Pinpoint the cell where the given text exists, returning its [x, y] midpoint coordinate. 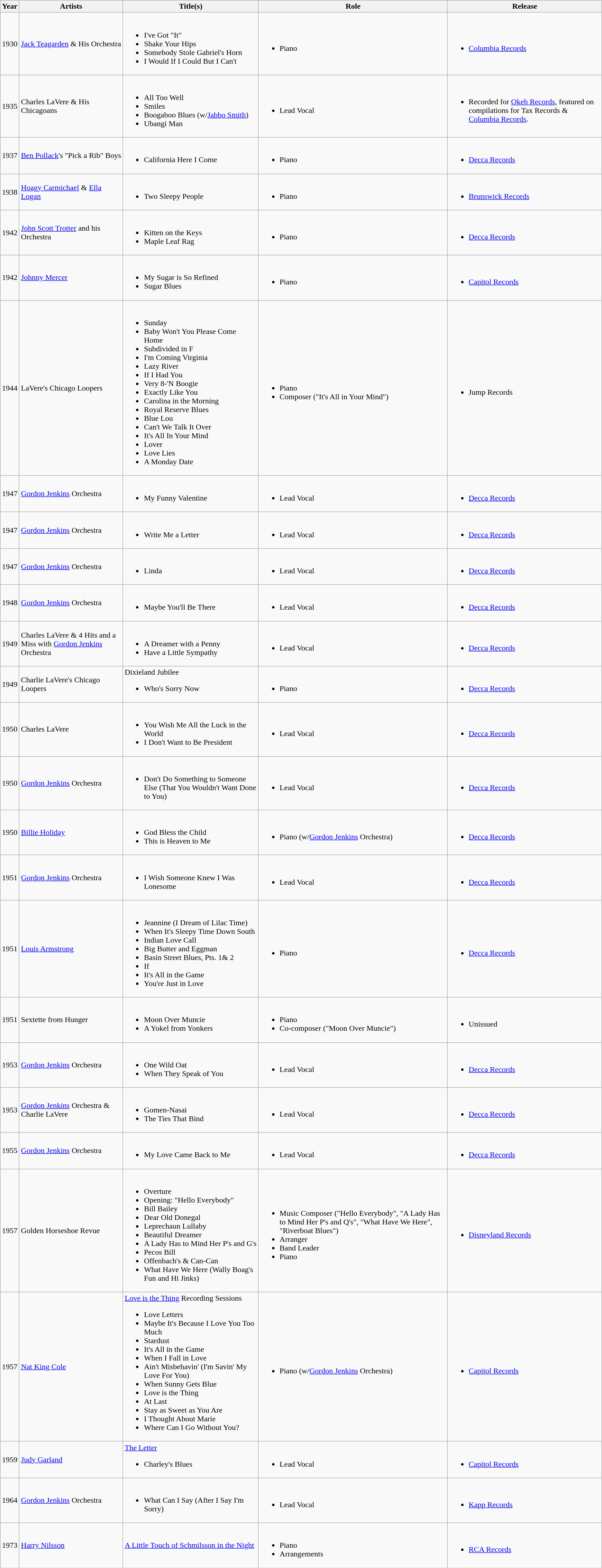
Brunswick Records [525, 192]
1964 [10, 1500]
My Sugar is So RefinedSugar Blues [191, 278]
Recorded for Okeh Records, featured on compilations for Tax Records & Columbia Records. [525, 106]
Don't Do Something to Someone Else (That You Wouldn't Want Done to You) [191, 783]
Dixieland JubileeWho's Sorry Now [191, 685]
1948 [10, 603]
Billie Holiday [71, 833]
Music Composer ("Hello Everybody", "A Lady Has to Mind Her P's and Q's", "What Have We Here", "Riverboat Blues")ArrangerBand LeaderPiano [353, 1230]
California Here I Come [191, 156]
One Wild OatWhen They Speak of You [191, 1065]
Gomen-NasaiThe Ties That Bind [191, 1110]
Hoagy Carmichael & Ella Logan [71, 192]
RCA Records [525, 1545]
Moon Over MuncieA Yokel from Yonkers [191, 1020]
A Little Touch of Schmilsson in the Night [191, 1545]
1959 [10, 1459]
1935 [10, 106]
A Dreamer with a PennyHave a Little Sympathy [191, 643]
John Scott Trotter and his Orchestra [71, 233]
What Can I Say (After I Say I'm Sorry) [191, 1500]
Judy Garland [71, 1459]
Linda [191, 566]
Gordon Jenkins Orchestra & Charlie LaVere [71, 1110]
Ben Pollack's "Pick a Rib" Boys [71, 156]
Title(s) [191, 6]
God Bless the ChildThis is Heaven to Me [191, 833]
Kitten on the KeysMaple Leaf Rag [191, 233]
1930 [10, 44]
1938 [10, 192]
Nat King Cole [71, 1367]
Write Me a Letter [191, 530]
Unissued [525, 1020]
Charles LaVere & His Chicagoans [71, 106]
My Love Came Back to Me [191, 1150]
Maybe You'll Be There [191, 603]
LaVere's Chicago Loopers [71, 388]
Artists [71, 6]
You Wish Me All the Luck in the WorldI Don't Want to Be President [191, 730]
The LetterCharley's Blues [191, 1459]
PianoCo-composer ("Moon Over Muncie") [353, 1020]
Charles LaVere [71, 730]
I Wish Someone Knew I Was Lonesome [191, 878]
1944 [10, 388]
PianoComposer ("It's All in Your Mind") [353, 388]
Harry Nilsson [71, 1545]
Golden Horseshoe Revue [71, 1230]
Kapp Records [525, 1500]
All Too WellSmilesBoogaboo Blues (w/Jabbo Smith)Ubangi Man [191, 106]
Year [10, 6]
I've Got "It"Shake Your HipsSomebody Stole Gabriel's HornI Would If I Could But I Can't [191, 44]
Columbia Records [525, 44]
My Funny Valentine [191, 493]
Charlie LaVere's Chicago Loopers [71, 685]
1973 [10, 1545]
Release [525, 6]
Jump Records [525, 388]
Two Sleepy People [191, 192]
1955 [10, 1150]
Role [353, 6]
PianoArrangements [353, 1545]
Charles LaVere & 4 Hits and a Miss with Gordon Jenkins Orchestra [71, 643]
Jack Teagarden & His Orchestra [71, 44]
Disneyland Records [525, 1230]
1937 [10, 156]
Johnny Mercer [71, 278]
Sextette from Hunger [71, 1020]
Louis Armstrong [71, 949]
